Capture the cell that displays the provided text and extract its (X, Y) central coordinate. 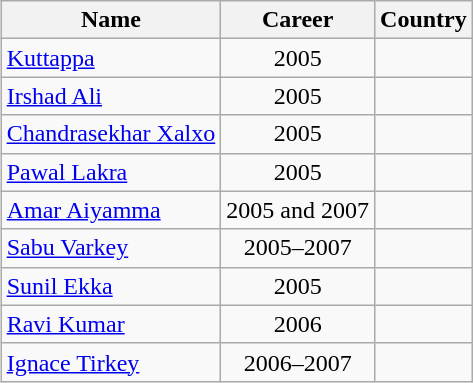
Ravi Kumar (111, 324)
Sunil Ekka (111, 286)
Career (298, 20)
Sabu Varkey (111, 248)
Irshad Ali (111, 96)
2005 and 2007 (298, 210)
Ignace Tirkey (111, 362)
Name (111, 20)
2006 (298, 324)
Kuttappa (111, 58)
Pawal Lakra (111, 172)
Country (424, 20)
2006–2007 (298, 362)
Amar Aiyamma (111, 210)
Chandrasekhar Xalxo (111, 134)
2005–2007 (298, 248)
